Determine the [x, y] coordinate at the center of the cell enclosing the given text.  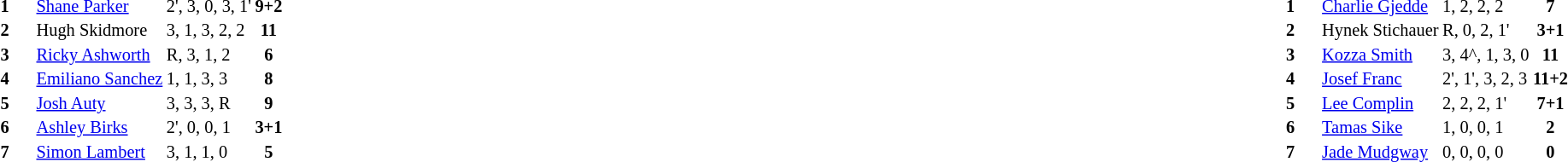
Ricky Ashworth [99, 55]
3 [1302, 55]
3+1 [268, 128]
Hugh Skidmore [99, 31]
Hynek Stichauer [1381, 31]
Ashley Birks [99, 128]
1, 0, 0, 1 [1486, 128]
2', 1', 3, 2, 3 [1486, 80]
Lee Complin [1381, 104]
9 [268, 104]
8 [268, 80]
3, 4^, 1, 3, 0 [1486, 55]
Josh Auty [99, 104]
5 [1302, 104]
2', 0, 0, 1 [208, 128]
R, 3, 1, 2 [208, 55]
Emiliano Sanchez [99, 80]
4 [1302, 80]
3, 3, 3, R [208, 104]
Josef Franc [1381, 80]
2 [1302, 31]
R, 0, 2, 1' [1486, 31]
11 [268, 31]
2, 2, 2, 1' [1486, 104]
3, 1, 3, 2, 2 [208, 31]
Kozza Smith [1381, 55]
1, 1, 3, 3 [208, 80]
Tamas Sike [1381, 128]
